Search for the cell housing the specified text and yield its [X, Y] center coordinate. 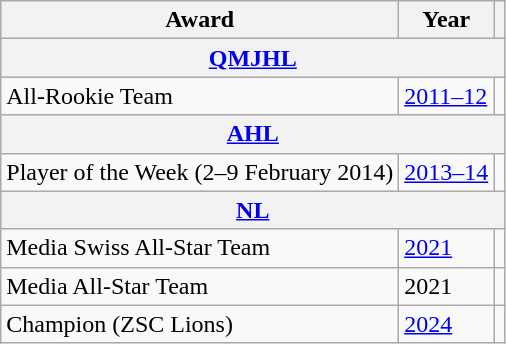
QMJHL [253, 58]
Year [446, 20]
2011–12 [446, 96]
Award [200, 20]
Champion (ZSC Lions) [200, 324]
All-Rookie Team [200, 96]
2024 [446, 324]
AHL [253, 134]
Media Swiss All-Star Team [200, 248]
2013–14 [446, 172]
NL [253, 210]
Player of the Week (2–9 February 2014) [200, 172]
Media All-Star Team [200, 286]
